Locate the cell with the specified text and output its (X, Y) center coordinate. 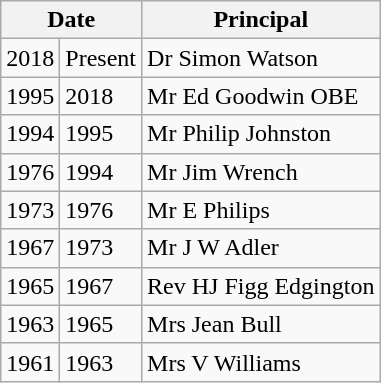
Mr Jim Wrench (261, 172)
Principal (261, 20)
1961 (30, 362)
Mr Ed Goodwin OBE (261, 96)
Mr J W Adler (261, 248)
Dr Simon Watson (261, 58)
Rev HJ Figg Edgington (261, 286)
Mrs Jean Bull (261, 324)
Present (101, 58)
Date (72, 20)
Mr E Philips (261, 210)
Mr Philip Johnston (261, 134)
Mrs V Williams (261, 362)
